Return the (x, y) coordinate for the center point of the cell that contains the specified text.  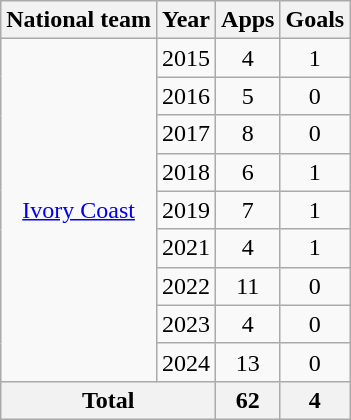
2021 (186, 248)
11 (248, 286)
2016 (186, 96)
Year (186, 20)
8 (248, 134)
2015 (186, 58)
Goals (315, 20)
2024 (186, 362)
2019 (186, 210)
2022 (186, 286)
National team (79, 20)
7 (248, 210)
6 (248, 172)
Apps (248, 20)
Total (108, 400)
2018 (186, 172)
13 (248, 362)
62 (248, 400)
5 (248, 96)
2017 (186, 134)
2023 (186, 324)
Ivory Coast (79, 210)
